Find where the given text appears and provide that cell's center as [x, y] coordinate. 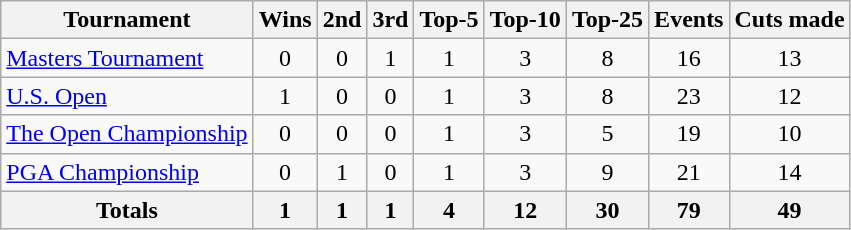
Tournament [127, 20]
23 [689, 96]
U.S. Open [127, 96]
Totals [127, 210]
3rd [390, 20]
5 [607, 134]
21 [689, 172]
Top-25 [607, 20]
Cuts made [790, 20]
PGA Championship [127, 172]
Top-5 [449, 20]
16 [689, 58]
9 [607, 172]
4 [449, 210]
Top-10 [525, 20]
19 [689, 134]
10 [790, 134]
30 [607, 210]
13 [790, 58]
The Open Championship [127, 134]
Masters Tournament [127, 58]
2nd [342, 20]
49 [790, 210]
79 [689, 210]
Events [689, 20]
14 [790, 172]
Wins [285, 20]
